For the text-containing cell, return its midpoint in (x, y) coordinate format. 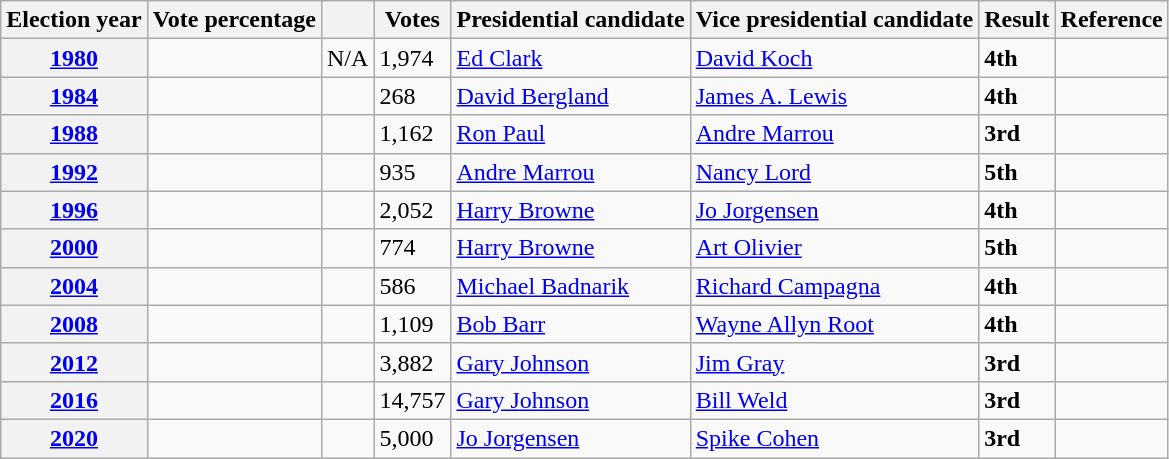
Presidential candidate (570, 20)
Ron Paul (570, 134)
2016 (74, 400)
Michael Badnarik (570, 286)
2020 (74, 438)
2000 (74, 248)
Vice presidential candidate (834, 20)
774 (412, 248)
Election year (74, 20)
1984 (74, 96)
Nancy Lord (834, 172)
N/A (347, 58)
Spike Cohen (834, 438)
Richard Campagna (834, 286)
1996 (74, 210)
Jim Gray (834, 362)
Art Olivier (834, 248)
3,882 (412, 362)
1988 (74, 134)
935 (412, 172)
14,757 (412, 400)
586 (412, 286)
2004 (74, 286)
1992 (74, 172)
2012 (74, 362)
Bill Weld (834, 400)
David Bergland (570, 96)
Reference (1112, 20)
1,974 (412, 58)
James A. Lewis (834, 96)
1980 (74, 58)
Result (1017, 20)
Bob Barr (570, 324)
Vote percentage (234, 20)
Ed Clark (570, 58)
Votes (412, 20)
1,109 (412, 324)
5,000 (412, 438)
David Koch (834, 58)
Wayne Allyn Root (834, 324)
2008 (74, 324)
1,162 (412, 134)
2,052 (412, 210)
268 (412, 96)
